Scan for the cell matching the given text and deliver its (x, y) coordinate at center. 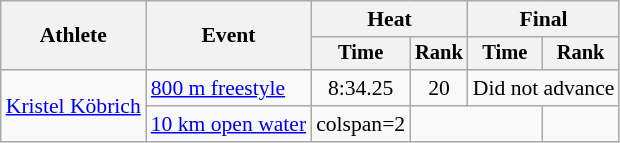
Did not advance (544, 88)
Event (228, 36)
20 (439, 88)
Heat (390, 19)
colspan=2 (360, 124)
Athlete (74, 36)
10 km open water (228, 124)
Final (544, 19)
800 m freestyle (228, 88)
8:34.25 (360, 88)
Kristel Köbrich (74, 106)
